For the text-containing cell, return its midpoint in [x, y] coordinate format. 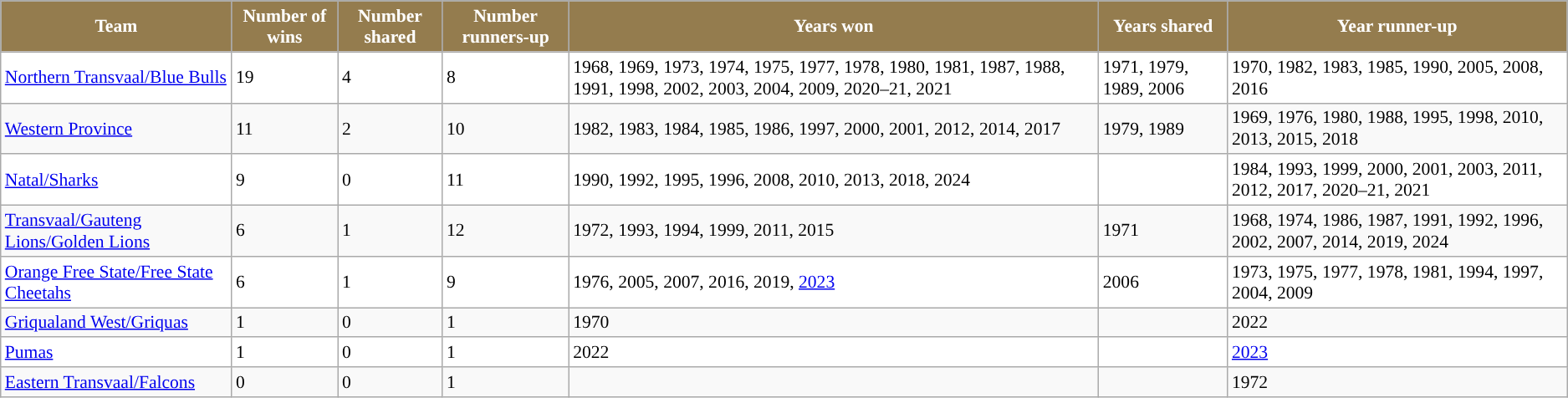
Griqualand West/Griquas [116, 323]
1970, 1982, 1983, 1985, 1990, 2005, 2008, 2016 [1397, 77]
Number shared [390, 27]
1972, 1993, 1994, 1999, 2011, 2015 [834, 231]
Eastern Transvaal/Falcons [116, 382]
1968, 1974, 1986, 1987, 1991, 1992, 1996, 2002, 2007, 2014, 2019, 2024 [1397, 231]
10 [505, 129]
Years won [834, 27]
1973, 1975, 1977, 1978, 1981, 1994, 1997, 2004, 2009 [1397, 283]
Number runners-up [505, 27]
Year runner-up [1397, 27]
2 [390, 129]
1972 [1397, 382]
2023 [1397, 353]
1979, 1989 [1163, 129]
1976, 2005, 2007, 2016, 2019, 2023 [834, 283]
1969, 1976, 1980, 1988, 1995, 1998, 2010, 2013, 2015, 2018 [1397, 129]
8 [505, 77]
Number of wins [284, 27]
Team [116, 27]
Pumas [116, 353]
1982, 1983, 1984, 1985, 1986, 1997, 2000, 2001, 2012, 2014, 2017 [834, 129]
1984, 1993, 1999, 2000, 2001, 2003, 2011, 2012, 2017, 2020–21, 2021 [1397, 181]
Natal/Sharks [116, 181]
1971, 1979, 1989, 2006 [1163, 77]
12 [505, 231]
Transvaal/Gauteng Lions/Golden Lions [116, 231]
2006 [1163, 283]
1968, 1969, 1973, 1974, 1975, 1977, 1978, 1980, 1981, 1987, 1988, 1991, 1998, 2002, 2003, 2004, 2009, 2020–21, 2021 [834, 77]
Years shared [1163, 27]
1970 [834, 323]
4 [390, 77]
Northern Transvaal/Blue Bulls [116, 77]
Western Province [116, 129]
1990, 1992, 1995, 1996, 2008, 2010, 2013, 2018, 2024 [834, 181]
Orange Free State/Free State Cheetahs [116, 283]
19 [284, 77]
1971 [1163, 231]
